Find where the given text appears and provide that cell's center as (x, y) coordinate. 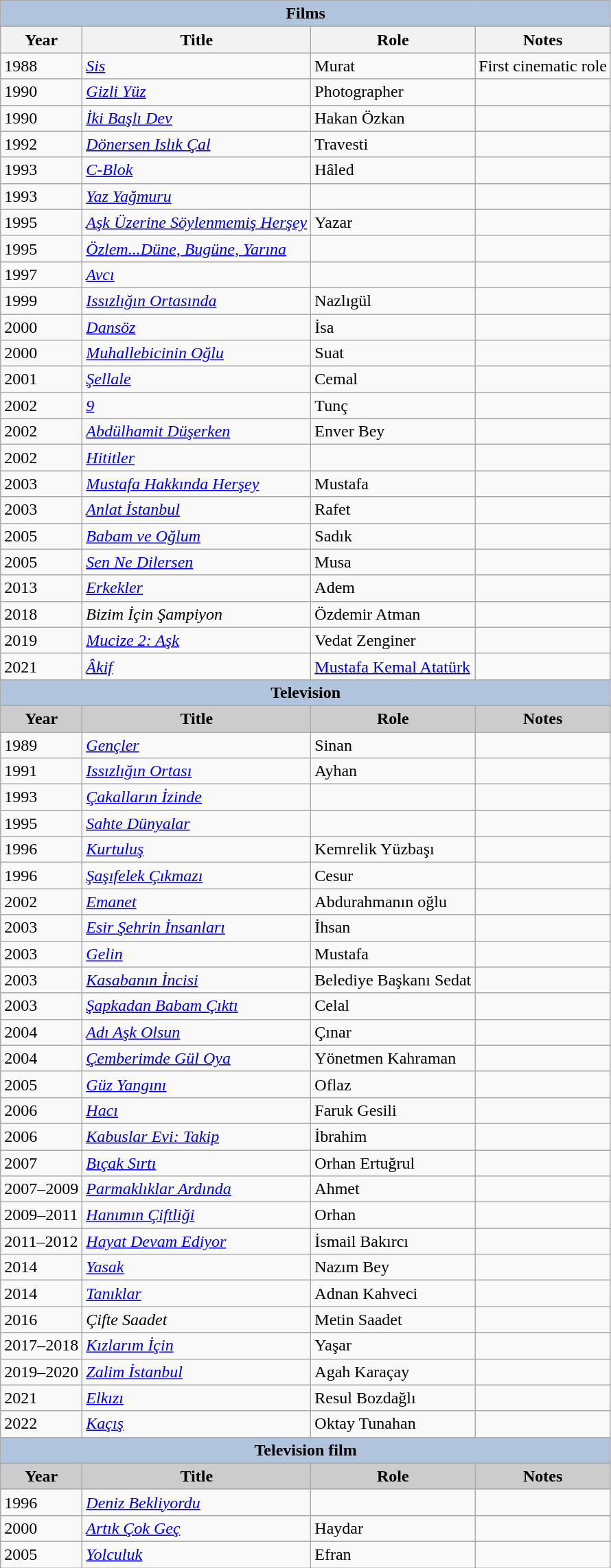
Agah Karaçay (393, 1372)
Yönetmen Kahraman (393, 1058)
Sadık (393, 536)
Abdülhamit Düşerken (196, 432)
Issızlığın Ortasında (196, 301)
Kaçış (196, 1424)
Yasak (196, 1267)
9 (196, 406)
Vedat Zenginer (393, 640)
Efran (393, 1554)
1991 (41, 771)
Ayhan (393, 771)
Bıçak Sırtı (196, 1163)
Avcı (196, 274)
2013 (41, 588)
2022 (41, 1424)
Hayat Devam Ediyor (196, 1241)
1989 (41, 745)
Sen Ne Dilersen (196, 562)
İhsan (393, 928)
Enver Bey (393, 432)
Şapkadan Babam Çıktı (196, 1006)
2016 (41, 1320)
Erkekler (196, 588)
Oktay Tunahan (393, 1424)
İsmail Bakırcı (393, 1241)
Çakalların İzinde (196, 797)
Orhan Ertuğrul (393, 1163)
First cinematic role (543, 66)
Çifte Saadet (196, 1320)
Ahmet (393, 1189)
Mucize 2: Aşk (196, 640)
Dansöz (196, 327)
Hanımın Çiftliği (196, 1215)
Suat (393, 353)
1999 (41, 301)
Sis (196, 66)
Güz Yangını (196, 1084)
Dönersen Islık Çal (196, 144)
Films (306, 14)
Faruk Gesili (393, 1110)
Özlem...Düne, Bugüne, Yarına (196, 248)
Hacı (196, 1110)
Issızlığın Ortası (196, 771)
Mustafa Hakkında Herşey (196, 484)
Gelin (196, 954)
Bizim İçin Şampiyon (196, 614)
Çınar (393, 1032)
2007–2009 (41, 1189)
Hâled (393, 170)
Esir Şehrin İnsanları (196, 928)
Şaşıfelek Çıkmazı (196, 876)
Muhallebicinin Oğlu (196, 353)
Haydar (393, 1528)
Photographer (393, 92)
Çemberimde Gül Oya (196, 1058)
Television (306, 692)
Nazlıgül (393, 301)
Musa (393, 562)
Deniz Bekliyordu (196, 1502)
Sinan (393, 745)
Tunç (393, 406)
Anlat İstanbul (196, 510)
Adı Aşk Olsun (196, 1032)
Özdemir Atman (393, 614)
Orhan (393, 1215)
2018 (41, 614)
2017–2018 (41, 1346)
2019–2020 (41, 1372)
Murat (393, 66)
Rafet (393, 510)
Kabuslar Evi: Takip (196, 1136)
Kasabanın İncisi (196, 980)
Şellale (196, 379)
Zalim İstanbul (196, 1372)
İbrahim (393, 1136)
Kurtuluş (196, 850)
2009–2011 (41, 1215)
Oflaz (393, 1084)
Adem (393, 588)
2019 (41, 640)
İsa (393, 327)
Tanıklar (196, 1294)
Celal (393, 1006)
Babam ve Oğlum (196, 536)
Yaz Yağmuru (196, 196)
Âkif (196, 666)
Adnan Kahveci (393, 1294)
Mustafa Kemal Atatürk (393, 666)
C-Blok (196, 170)
2007 (41, 1163)
Kızlarım İçin (196, 1346)
2001 (41, 379)
Artık Çok Geç (196, 1528)
Parmaklıklar Ardında (196, 1189)
Yazar (393, 222)
Gizli Yüz (196, 92)
Gençler (196, 745)
Emanet (196, 902)
Abdurahmanın oğlu (393, 902)
Resul Bozdağlı (393, 1398)
Aşk Üzerine Söylenmemiş Herşey (196, 222)
Hakan Özkan (393, 118)
1997 (41, 274)
Yaşar (393, 1346)
Hititler (196, 458)
Metin Saadet (393, 1320)
Belediye Başkanı Sedat (393, 980)
Kemrelik Yüzbaşı (393, 850)
Television film (306, 1450)
Elkızı (196, 1398)
1988 (41, 66)
Sahte Dünyalar (196, 823)
İki Başlı Dev (196, 118)
Cesur (393, 876)
Yolculuk (196, 1554)
Travesti (393, 144)
1992 (41, 144)
Cemal (393, 379)
2011–2012 (41, 1241)
Nazım Bey (393, 1267)
